Search for the cell housing the specified text and yield its (x, y) center coordinate. 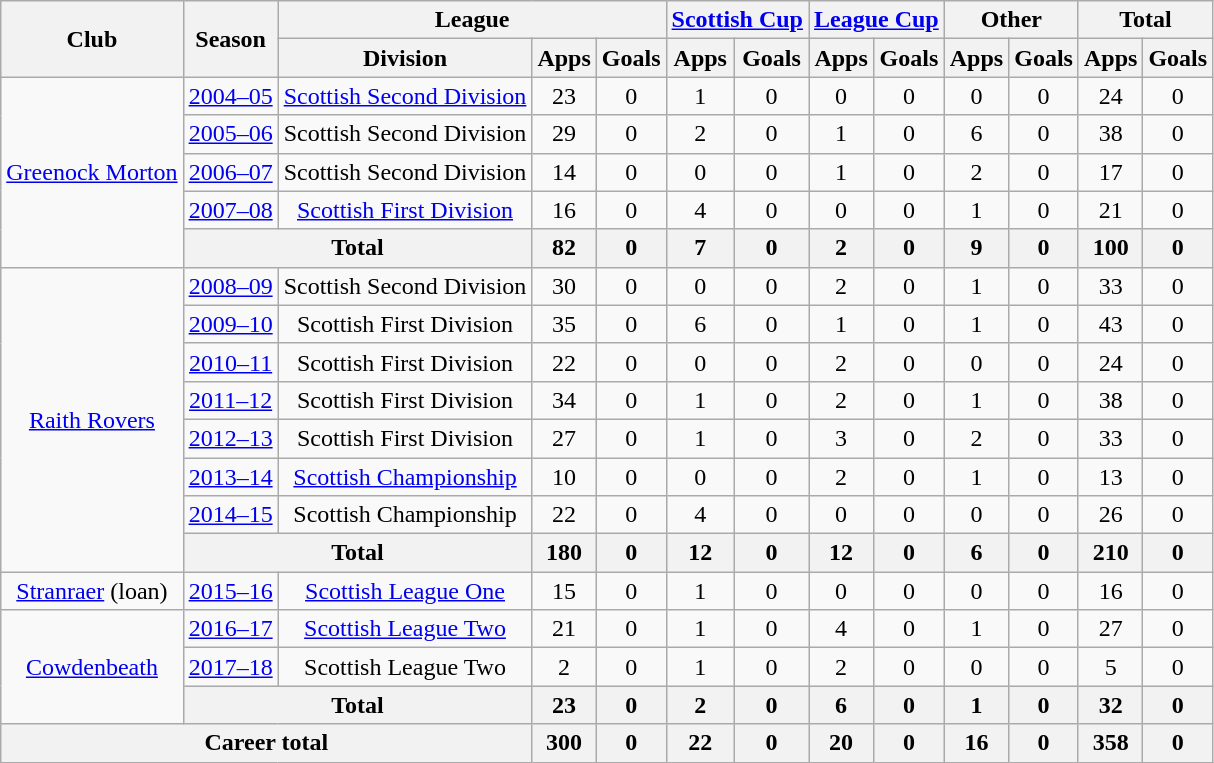
2012–13 (230, 438)
26 (1110, 515)
2011–12 (230, 400)
2017–18 (230, 667)
20 (840, 743)
2010–11 (230, 362)
League Cup (876, 20)
2016–17 (230, 629)
Scottish Cup (737, 20)
Club (92, 39)
2014–15 (230, 515)
Career total (266, 743)
358 (1110, 743)
2004–05 (230, 96)
32 (1110, 705)
League (472, 20)
100 (1110, 248)
2006–07 (230, 172)
17 (1110, 172)
35 (564, 324)
Stranraer (loan) (92, 591)
29 (564, 134)
43 (1110, 324)
Other (1011, 20)
30 (564, 286)
10 (564, 477)
9 (976, 248)
2008–09 (230, 286)
2007–08 (230, 210)
Season (230, 39)
5 (1110, 667)
Scottish League One (405, 591)
Greenock Morton (92, 172)
2009–10 (230, 324)
2013–14 (230, 477)
2005–06 (230, 134)
2015–16 (230, 591)
180 (564, 553)
82 (564, 248)
13 (1110, 477)
15 (564, 591)
7 (700, 248)
300 (564, 743)
14 (564, 172)
34 (564, 400)
3 (840, 438)
Raith Rovers (92, 419)
Cowdenbeath (92, 667)
Division (405, 58)
210 (1110, 553)
